From the cell containing the given text, extract its center point as [X, Y] coordinate. 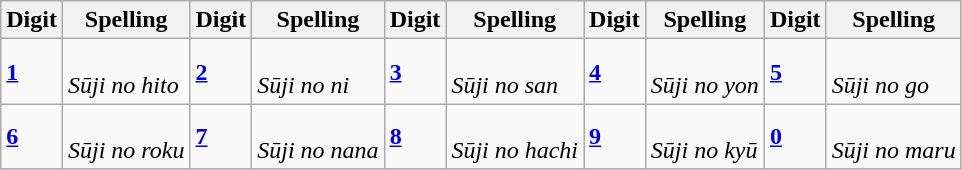
9 [615, 136]
Sūji no kyū [704, 136]
Sūji no san [515, 72]
2 [221, 72]
Sūji no roku [126, 136]
3 [415, 72]
0 [795, 136]
8 [415, 136]
Sūji no yon [704, 72]
Sūji no go [894, 72]
Sūji no maru [894, 136]
Sūji no nana [318, 136]
Sūji no hito [126, 72]
Sūji no ni [318, 72]
5 [795, 72]
7 [221, 136]
4 [615, 72]
1 [32, 72]
6 [32, 136]
Sūji no hachi [515, 136]
